Return the [X, Y] coordinate for the center point of the cell that contains the specified text.  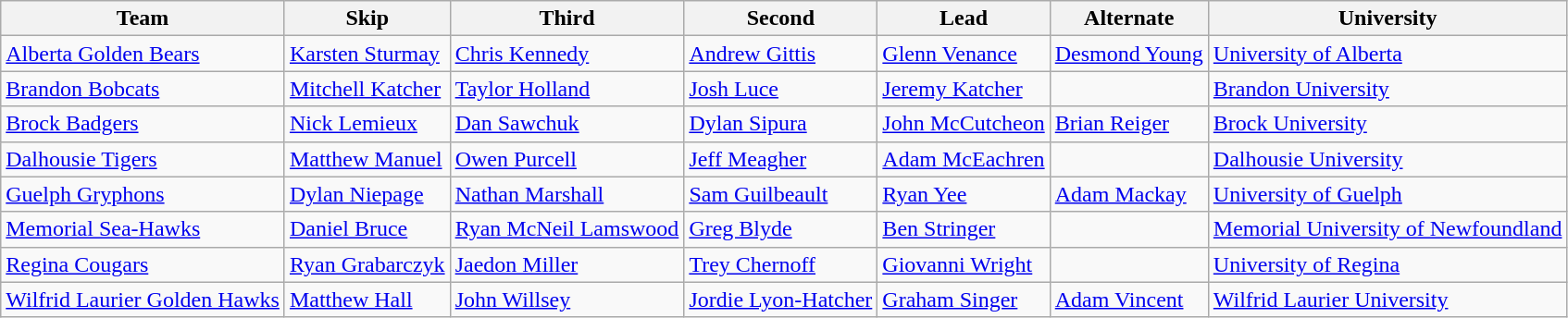
Brandon Bobcats [143, 89]
Jeremy Katcher [964, 89]
Graham Singer [964, 300]
Memorial Sea-Hawks [143, 229]
John McCutcheon [964, 124]
Ben Stringer [964, 229]
Chris Kennedy [566, 54]
Matthew Hall [367, 300]
Ryan McNeil Lamswood [566, 229]
Dylan Sipura [781, 124]
Adam McEachren [964, 159]
Greg Blyde [781, 229]
Glenn Venance [964, 54]
Adam Vincent [1129, 300]
Taylor Holland [566, 89]
Guelph Gryphons [143, 194]
Owen Purcell [566, 159]
Brian Reiger [1129, 124]
Dalhousie Tigers [143, 159]
Daniel Bruce [367, 229]
Dan Sawchuk [566, 124]
Alternate [1129, 18]
Nathan Marshall [566, 194]
Team [143, 18]
Wilfrid Laurier Golden Hawks [143, 300]
Matthew Manuel [367, 159]
Karsten Sturmay [367, 54]
Regina Cougars [143, 264]
Sam Guilbeault [781, 194]
Jeff Meagher [781, 159]
Brandon University [1388, 89]
Brock University [1388, 124]
Brock Badgers [143, 124]
Mitchell Katcher [367, 89]
Memorial University of Newfoundland [1388, 229]
University of Regina [1388, 264]
Josh Luce [781, 89]
Giovanni Wright [964, 264]
Lead [964, 18]
University of Alberta [1388, 54]
Dalhousie University [1388, 159]
University [1388, 18]
Jordie Lyon-Hatcher [781, 300]
Nick Lemieux [367, 124]
University of Guelph [1388, 194]
Ryan Grabarczyk [367, 264]
Ryan Yee [964, 194]
Andrew Gittis [781, 54]
Alberta Golden Bears [143, 54]
Dylan Niepage [367, 194]
John Willsey [566, 300]
Adam Mackay [1129, 194]
Desmond Young [1129, 54]
Wilfrid Laurier University [1388, 300]
Third [566, 18]
Skip [367, 18]
Second [781, 18]
Jaedon Miller [566, 264]
Trey Chernoff [781, 264]
